Scan for the cell matching the given text and deliver its (x, y) coordinate at center. 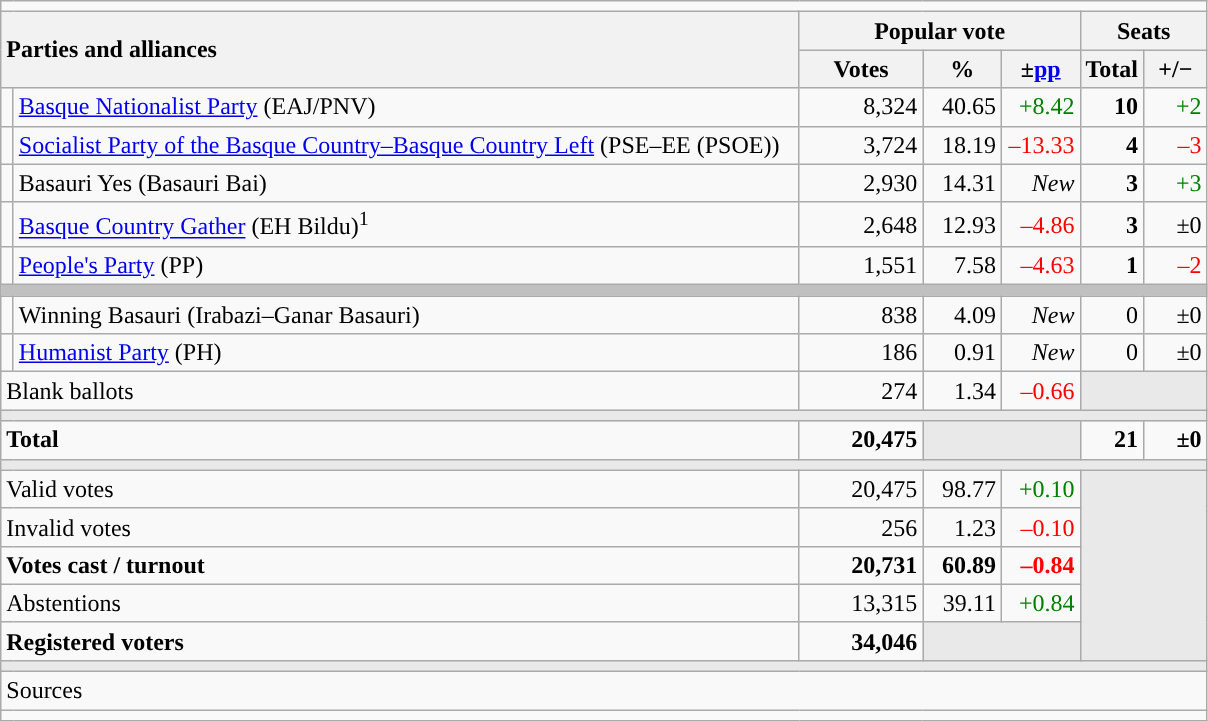
838 (861, 315)
–0.66 (1040, 391)
20,731 (861, 565)
8,324 (861, 107)
–3 (1176, 145)
Basque Country Gather (EH Bildu)1 (406, 224)
18.19 (962, 145)
Parties and alliances (400, 50)
7.58 (962, 266)
2,930 (861, 183)
4.09 (962, 315)
–4.63 (1040, 266)
12.93 (962, 224)
–2 (1176, 266)
1.23 (962, 527)
0.91 (962, 353)
Blank ballots (400, 391)
–0.10 (1040, 527)
3,724 (861, 145)
21 (1112, 440)
–0.84 (1040, 565)
40.65 (962, 107)
274 (861, 391)
Basque Nationalist Party (EAJ/PNV) (406, 107)
1,551 (861, 266)
Valid votes (400, 489)
People's Party (PP) (406, 266)
Humanist Party (PH) (406, 353)
Seats (1144, 31)
186 (861, 353)
Socialist Party of the Basque Country–Basque Country Left (PSE–EE (PSOE)) (406, 145)
Abstentions (400, 603)
13,315 (861, 603)
Invalid votes (400, 527)
Sources (604, 691)
Votes (861, 69)
Popular vote (940, 31)
±pp (1040, 69)
Registered voters (400, 641)
+2 (1176, 107)
14.31 (962, 183)
–13.33 (1040, 145)
10 (1112, 107)
39.11 (962, 603)
256 (861, 527)
1 (1112, 266)
4 (1112, 145)
34,046 (861, 641)
98.77 (962, 489)
+0.84 (1040, 603)
% (962, 69)
+0.10 (1040, 489)
–4.86 (1040, 224)
Basauri Yes (Basauri Bai) (406, 183)
Votes cast / turnout (400, 565)
+8.42 (1040, 107)
+/− (1176, 69)
60.89 (962, 565)
2,648 (861, 224)
1.34 (962, 391)
Winning Basauri (Irabazi–Ganar Basauri) (406, 315)
+3 (1176, 183)
